From the cell containing the given text, extract its center point as [x, y] coordinate. 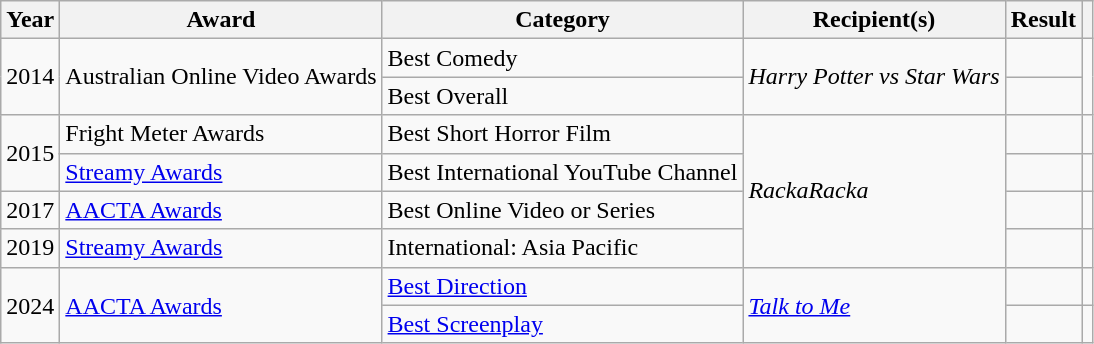
2017 [30, 210]
Best Short Horror Film [562, 134]
2024 [30, 305]
2015 [30, 153]
Fright Meter Awards [221, 134]
Talk to Me [874, 305]
Recipient(s) [874, 20]
Award [221, 20]
2019 [30, 248]
2014 [30, 77]
Best Screenplay [562, 324]
Australian Online Video Awards [221, 77]
Best International YouTube Channel [562, 172]
International: Asia Pacific [562, 248]
Best Overall [562, 96]
Best Direction [562, 286]
Best Comedy [562, 58]
Year [30, 20]
Best Online Video or Series [562, 210]
Result [1043, 20]
RackaRacka [874, 191]
Category [562, 20]
Harry Potter vs Star Wars [874, 77]
